Find where the given text appears and provide that cell's center as (X, Y) coordinate. 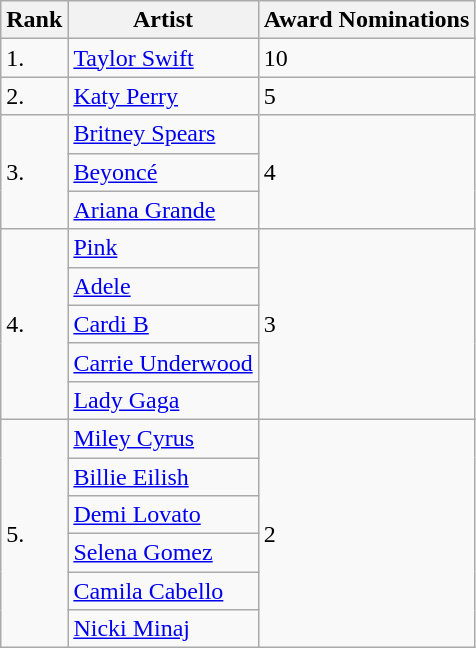
Adele (163, 286)
Cardi B (163, 324)
Miley Cyrus (163, 438)
Katy Perry (163, 96)
Carrie Underwood (163, 362)
Pink (163, 248)
Ariana Grande (163, 210)
Nicki Minaj (163, 629)
Demi Lovato (163, 515)
Award Nominations (366, 20)
5. (34, 533)
5 (366, 96)
3. (34, 172)
Taylor Swift (163, 58)
Lady Gaga (163, 400)
Selena Gomez (163, 553)
3 (366, 324)
Billie Eilish (163, 477)
Artist (163, 20)
2. (34, 96)
Camila Cabello (163, 591)
4 (366, 172)
Rank (34, 20)
2 (366, 533)
4. (34, 324)
Britney Spears (163, 134)
Beyoncé (163, 172)
10 (366, 58)
1. (34, 58)
